Extract the (X, Y) coordinate from the center of the cell holding the provided text.  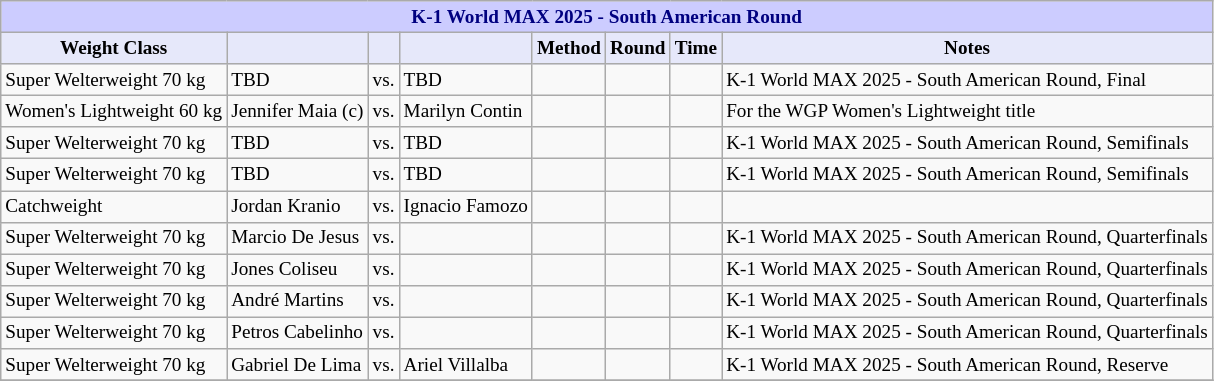
Notes (968, 48)
K-1 World MAX 2025 - South American Round, Reserve (968, 365)
André Martins (298, 301)
Marilyn Contin (466, 111)
Ariel Villalba (466, 365)
Petros Cabelinho (298, 333)
Jordan Kranio (298, 206)
Round (638, 48)
Jennifer Maia (c) (298, 111)
Jones Coliseu (298, 270)
K-1 World MAX 2025 - South American Round, Final (968, 80)
Gabriel De Lima (298, 365)
Method (568, 48)
Time (696, 48)
K-1 World MAX 2025 - South American Round (607, 17)
Catchweight (114, 206)
Women's Lightweight 60 kg (114, 111)
Marcio De Jesus (298, 238)
Weight Class (114, 48)
For the WGP Women's Lightweight title (968, 111)
Ignacio Famozo (466, 206)
